Return the (x, y) coordinate for the center point of the cell that contains the specified text.  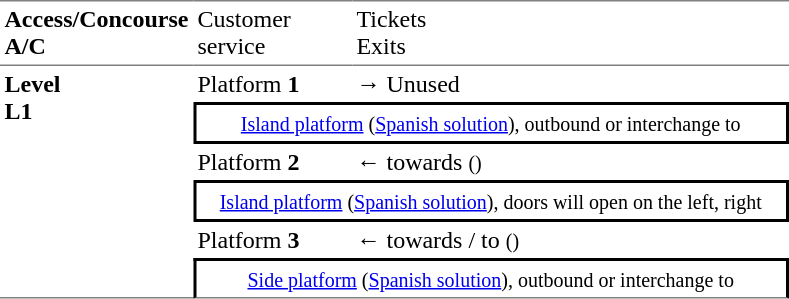
Platform 1 (272, 83)
Platform 3 (272, 240)
Customer service (272, 32)
Island platform (Spanish solution), outbound or interchange to (491, 123)
TicketsExits (570, 32)
← towards () (570, 162)
Side platform (Spanish solution), outbound or interchange to (491, 278)
Access/ConcourseA/C (96, 32)
Platform 2 (272, 162)
→ Unused (570, 83)
← towards / to () (570, 240)
LevelL1 (96, 181)
Island platform (Spanish solution), doors will open on the left, right (491, 201)
